Return (X, Y) of the center of cell containing provided text 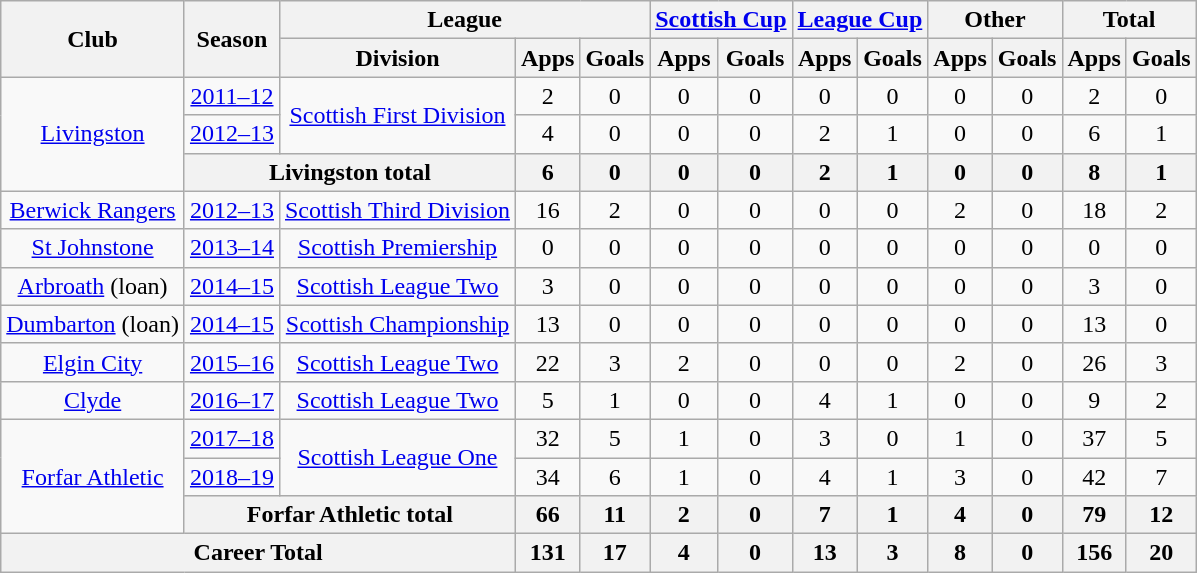
37 (1094, 438)
26 (1094, 362)
Dumbarton (loan) (93, 324)
34 (547, 477)
2017–18 (232, 438)
Season (232, 39)
42 (1094, 477)
League (464, 20)
Career Total (258, 553)
Scottish Cup (721, 20)
Arbroath (loan) (93, 286)
Other (995, 20)
66 (547, 515)
2015–16 (232, 362)
20 (1161, 553)
Elgin City (93, 362)
156 (1094, 553)
St Johnstone (93, 248)
League Cup (860, 20)
12 (1161, 515)
2011–12 (232, 96)
18 (1094, 210)
22 (547, 362)
17 (615, 553)
Division (397, 58)
Total (1129, 20)
131 (547, 553)
Scottish Premiership (397, 248)
Livingston total (350, 172)
Scottish Third Division (397, 210)
2013–14 (232, 248)
Scottish League One (397, 457)
11 (615, 515)
2018–19 (232, 477)
Club (93, 39)
9 (1094, 400)
Forfar Athletic total (350, 515)
79 (1094, 515)
2016–17 (232, 400)
Berwick Rangers (93, 210)
16 (547, 210)
32 (547, 438)
Scottish First Division (397, 115)
Livingston (93, 134)
Scottish Championship (397, 324)
Forfar Athletic (93, 476)
Clyde (93, 400)
